From the cell containing the given text, extract its center point as (X, Y) coordinate. 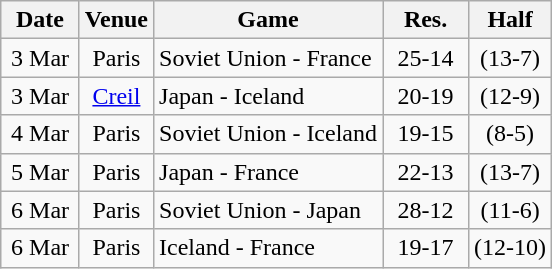
Soviet Union - France (268, 58)
25-14 (426, 58)
(11-6) (510, 210)
Venue (116, 20)
Soviet Union - Iceland (268, 134)
Creil (116, 96)
(12-10) (510, 248)
20-19 (426, 96)
Res. (426, 20)
Iceland - France (268, 248)
Half (510, 20)
Game (268, 20)
19-17 (426, 248)
(12-9) (510, 96)
Soviet Union - Japan (268, 210)
5 Mar (40, 172)
Japan - Iceland (268, 96)
19-15 (426, 134)
28-12 (426, 210)
(8-5) (510, 134)
22-13 (426, 172)
Japan - France (268, 172)
4 Mar (40, 134)
Date (40, 20)
